Output the (x, y) coordinate of the center of the cell containing the given text.  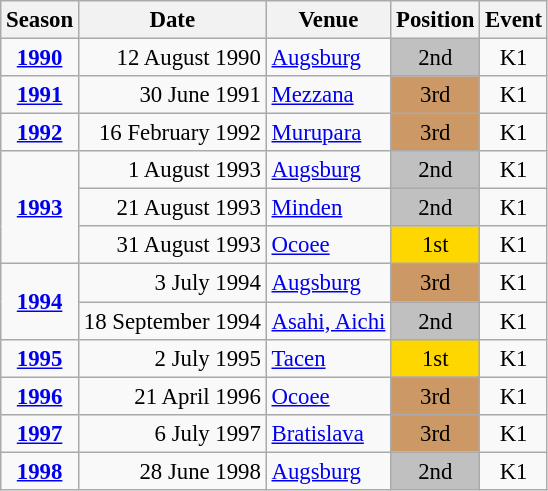
Date (172, 20)
30 June 1991 (172, 95)
1996 (40, 396)
2 July 1995 (172, 358)
1994 (40, 302)
28 June 1998 (172, 471)
6 July 1997 (172, 433)
1997 (40, 433)
Position (436, 20)
Venue (328, 20)
Asahi, Aichi (328, 321)
Tacen (328, 358)
12 August 1990 (172, 58)
1998 (40, 471)
Event (514, 20)
21 April 1996 (172, 396)
Mezzana (328, 95)
18 September 1994 (172, 321)
Minden (328, 208)
1990 (40, 58)
Murupara (328, 133)
1992 (40, 133)
Season (40, 20)
1995 (40, 358)
1 August 1993 (172, 170)
16 February 1992 (172, 133)
31 August 1993 (172, 245)
1993 (40, 208)
21 August 1993 (172, 208)
3 July 1994 (172, 283)
Bratislava (328, 433)
1991 (40, 95)
